Pinpoint the cell where the given text exists, returning its (X, Y) midpoint coordinate. 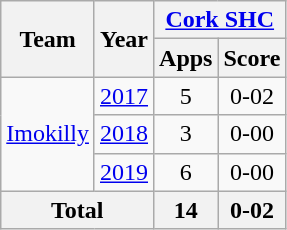
6 (186, 172)
Cork SHC (220, 20)
Team (48, 39)
Year (124, 39)
Imokilly (48, 134)
Score (252, 58)
Total (78, 210)
2017 (124, 96)
Apps (186, 58)
2018 (124, 134)
5 (186, 96)
2019 (124, 172)
14 (186, 210)
3 (186, 134)
